Extract the (X, Y) coordinate from the center of the cell holding the provided text.  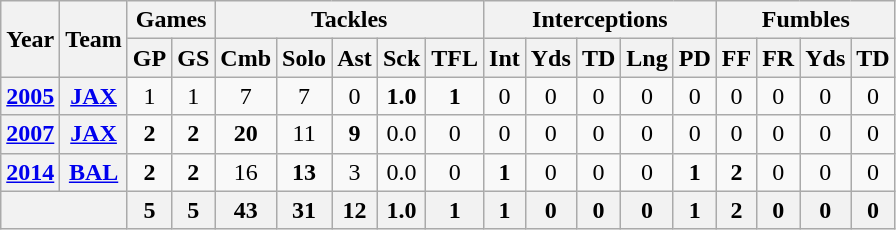
11 (304, 134)
3 (355, 172)
Cmb (246, 58)
GP (149, 58)
Fumbles (806, 20)
Tackles (350, 20)
20 (246, 134)
2005 (30, 96)
FR (778, 58)
31 (304, 210)
Interceptions (600, 20)
TFL (455, 58)
Solo (304, 58)
Team (94, 39)
GS (194, 58)
Sck (401, 58)
16 (246, 172)
Year (30, 39)
Ast (355, 58)
2007 (30, 134)
9 (355, 134)
PD (694, 58)
FF (736, 58)
BAL (94, 172)
Lng (647, 58)
Games (170, 20)
Int (505, 58)
2014 (30, 172)
12 (355, 210)
13 (304, 172)
43 (246, 210)
